Extract the (X, Y) coordinate from the center of the cell holding the provided text.  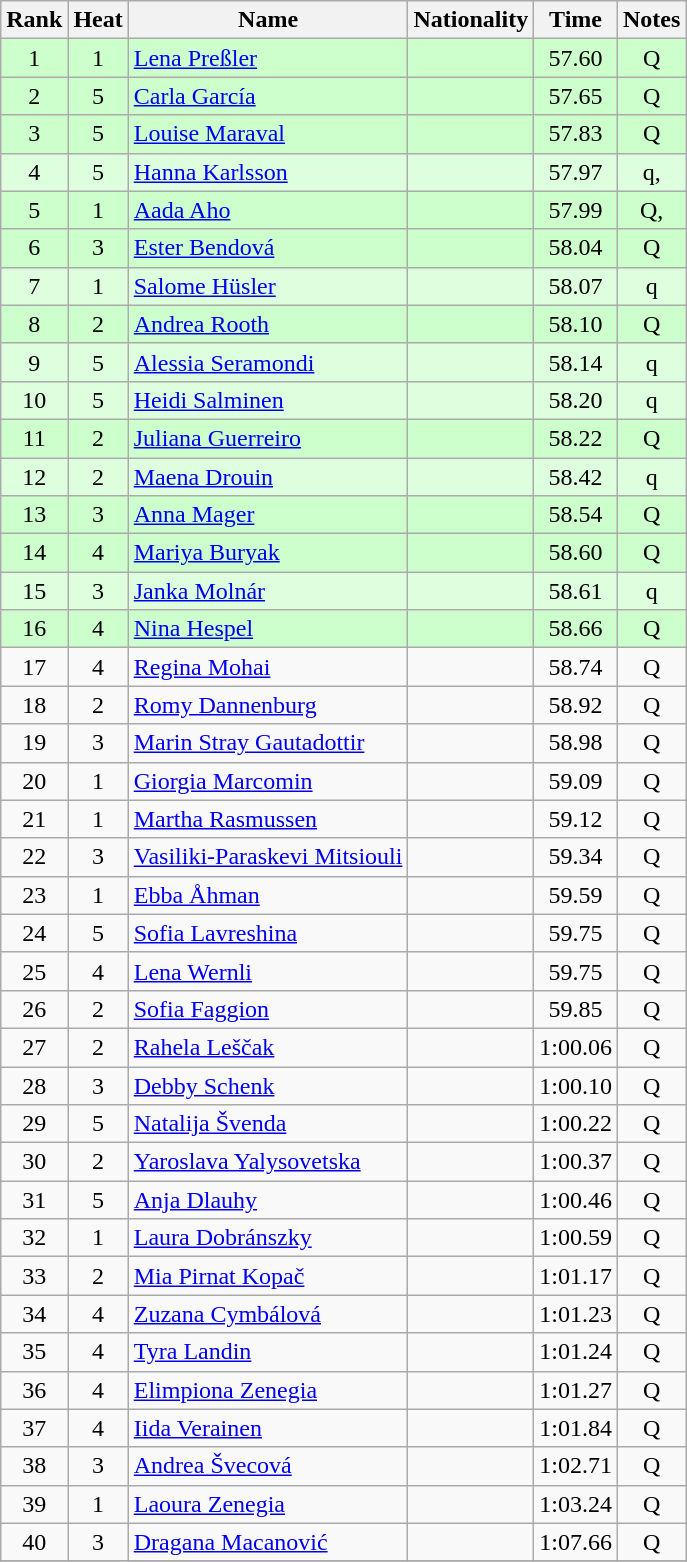
58.14 (576, 362)
59.59 (576, 895)
57.65 (576, 96)
Heat (98, 20)
Juliana Guerreiro (268, 438)
Iida Verainen (268, 1428)
58.10 (576, 324)
35 (34, 1352)
Laoura Zenegia (268, 1504)
32 (34, 1238)
Dragana Macanović (268, 1542)
Mia Pirnat Kopač (268, 1276)
39 (34, 1504)
Maena Drouin (268, 477)
24 (34, 933)
26 (34, 1009)
59.85 (576, 1009)
12 (34, 477)
Vasiliki-Paraskevi Mitsiouli (268, 857)
58.60 (576, 553)
6 (34, 248)
1:00.22 (576, 1124)
q, (651, 172)
Anja Dlauhy (268, 1200)
Elimpiona Zenegia (268, 1390)
1:01.17 (576, 1276)
21 (34, 819)
25 (34, 971)
8 (34, 324)
59.09 (576, 781)
Ester Bendová (268, 248)
29 (34, 1124)
58.22 (576, 438)
Lena Wernli (268, 971)
27 (34, 1047)
1:01.84 (576, 1428)
Debby Schenk (268, 1085)
34 (34, 1314)
Marin Stray Gautadottir (268, 743)
Sofia Lavreshina (268, 933)
Aada Aho (268, 210)
58.74 (576, 667)
58.66 (576, 629)
Rank (34, 20)
30 (34, 1162)
Natalija Švenda (268, 1124)
Romy Dannenburg (268, 705)
38 (34, 1466)
31 (34, 1200)
Zuzana Cymbálová (268, 1314)
14 (34, 553)
Carla García (268, 96)
Andrea Rooth (268, 324)
18 (34, 705)
1:00.06 (576, 1047)
58.92 (576, 705)
19 (34, 743)
1:00.10 (576, 1085)
Yaroslava Yalysovetska (268, 1162)
10 (34, 400)
13 (34, 515)
57.99 (576, 210)
58.04 (576, 248)
Alessia Seramondi (268, 362)
28 (34, 1085)
16 (34, 629)
Nina Hespel (268, 629)
Sofia Faggion (268, 1009)
1:03.24 (576, 1504)
57.60 (576, 58)
Q, (651, 210)
58.20 (576, 400)
22 (34, 857)
9 (34, 362)
Martha Rasmussen (268, 819)
Tyra Landin (268, 1352)
Regina Mohai (268, 667)
36 (34, 1390)
1:00.46 (576, 1200)
58.54 (576, 515)
Andrea Švecová (268, 1466)
1:01.24 (576, 1352)
Salome Hüsler (268, 286)
37 (34, 1428)
Lena Preßler (268, 58)
57.83 (576, 134)
Heidi Salminen (268, 400)
Louise Maraval (268, 134)
Nationality (471, 20)
58.98 (576, 743)
58.07 (576, 286)
7 (34, 286)
Anna Mager (268, 515)
1:00.37 (576, 1162)
40 (34, 1542)
17 (34, 667)
1:07.66 (576, 1542)
59.34 (576, 857)
57.97 (576, 172)
23 (34, 895)
Name (268, 20)
1:02.71 (576, 1466)
Notes (651, 20)
Rahela Leščak (268, 1047)
Laura Dobránszky (268, 1238)
Mariya Buryak (268, 553)
33 (34, 1276)
Hanna Karlsson (268, 172)
11 (34, 438)
59.12 (576, 819)
1:01.27 (576, 1390)
15 (34, 591)
Janka Molnár (268, 591)
1:01.23 (576, 1314)
20 (34, 781)
Time (576, 20)
Giorgia Marcomin (268, 781)
1:00.59 (576, 1238)
58.42 (576, 477)
Ebba Åhman (268, 895)
58.61 (576, 591)
